Scan for the cell matching the given text and deliver its (X, Y) coordinate at center. 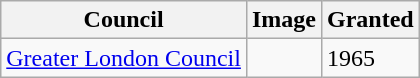
Greater London Council (124, 58)
1965 (370, 58)
Image (284, 20)
Granted (370, 20)
Council (124, 20)
